Output the [x, y] coordinate of the center of the cell containing the given text.  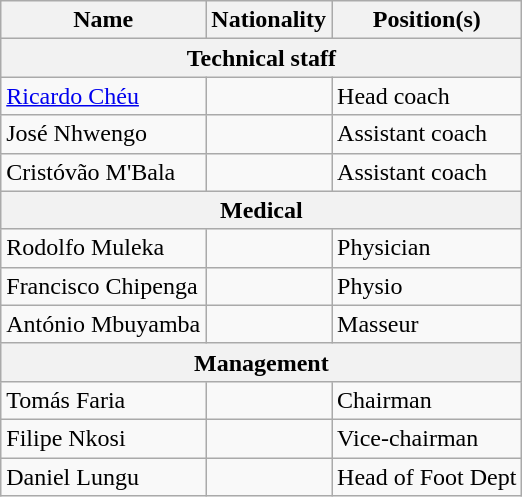
Medical [262, 210]
Technical staff [262, 58]
Tomás Faria [104, 400]
Management [262, 362]
Cristóvão M'Bala [104, 172]
Physician [427, 248]
Rodolfo Muleka [104, 248]
Daniel Lungu [104, 477]
Ricardo Chéu [104, 96]
Filipe Nkosi [104, 438]
António Mbuyamba [104, 324]
Position(s) [427, 20]
Head of Foot Dept [427, 477]
José Nhwengo [104, 134]
Head coach [427, 96]
Francisco Chipenga [104, 286]
Vice-chairman [427, 438]
Masseur [427, 324]
Chairman [427, 400]
Name [104, 20]
Nationality [269, 20]
Physio [427, 286]
